Provide the [x, y] coordinate of the cell's center where the given text is located.  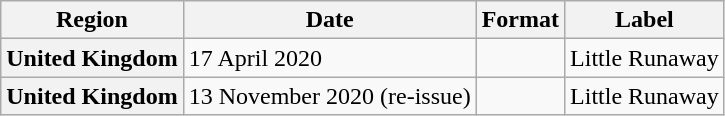
17 April 2020 [330, 58]
Date [330, 20]
Label [645, 20]
Region [92, 20]
13 November 2020 (re-issue) [330, 96]
Format [520, 20]
